Return [x, y] of the center of cell containing provided text 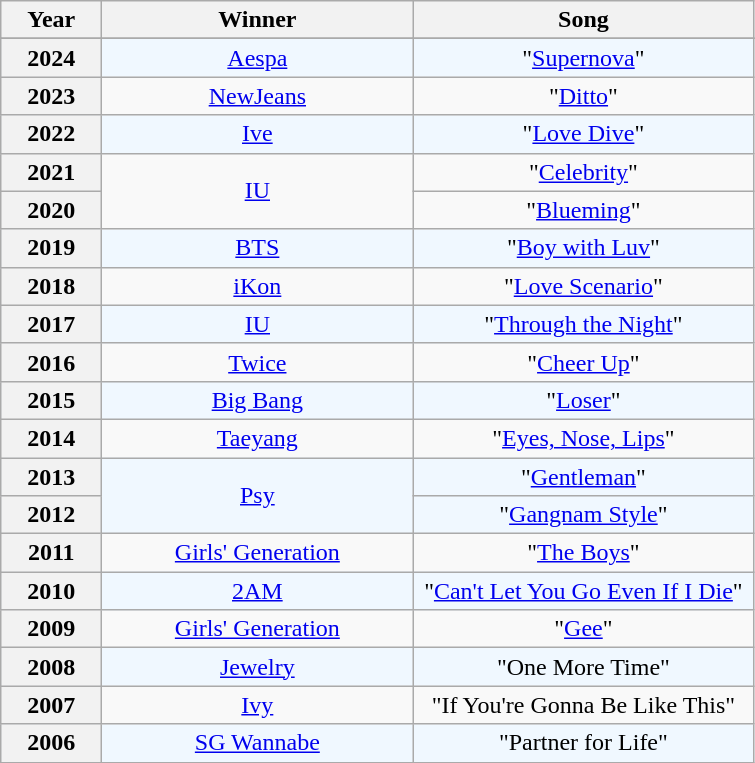
2012 [52, 515]
"Eyes, Nose, Lips" [584, 438]
Big Bang [258, 400]
"Gentleman" [584, 477]
iKon [258, 286]
2020 [52, 210]
"Ditto" [584, 96]
2023 [52, 96]
2019 [52, 248]
2021 [52, 172]
"Cheer Up" [584, 362]
Ive [258, 134]
2AM [258, 591]
"One More Time" [584, 667]
Jewelry [258, 667]
"Supernova" [584, 58]
"Can't Let You Go Even If I Die" [584, 591]
"Through the Night" [584, 324]
2017 [52, 324]
NewJeans [258, 96]
Aespa [258, 58]
"Boy with Luv" [584, 248]
2014 [52, 438]
2016 [52, 362]
2022 [52, 134]
"Love Scenario" [584, 286]
2006 [52, 743]
2007 [52, 705]
SG Wannabe [258, 743]
2018 [52, 286]
"Partner for Life" [584, 743]
Taeyang [258, 438]
"If You're Gonna Be Like This" [584, 705]
"Celebrity" [584, 172]
Twice [258, 362]
Ivy [258, 705]
2010 [52, 591]
"Gee" [584, 629]
"Love Dive" [584, 134]
Psy [258, 496]
2015 [52, 400]
2011 [52, 553]
2024 [52, 58]
Winner [258, 20]
BTS [258, 248]
Song [584, 20]
2013 [52, 477]
"Blueming" [584, 210]
2008 [52, 667]
"The Boys" [584, 553]
Year [52, 20]
2009 [52, 629]
"Gangnam Style" [584, 515]
"Loser" [584, 400]
